Scan for the cell matching the given text and deliver its [X, Y] coordinate at center. 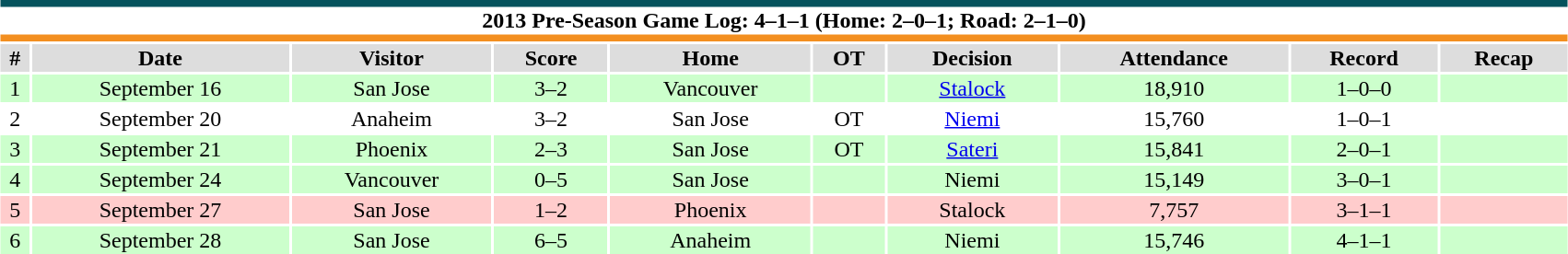
September 24 [160, 179]
2–3 [551, 149]
September 21 [160, 149]
Recap [1504, 58]
September 27 [160, 210]
Home [711, 58]
Score [551, 58]
15,841 [1174, 149]
Decision [972, 58]
1–2 [551, 210]
Date [160, 58]
0–5 [551, 179]
18,910 [1174, 88]
2 [15, 119]
3–0–1 [1364, 179]
September 16 [160, 88]
2013 Pre-Season Game Log: 4–1–1 (Home: 2–0–1; Road: 2–1–0) [784, 20]
September 20 [160, 119]
3–1–1 [1364, 210]
6 [15, 240]
3 [15, 149]
Attendance [1174, 58]
# [15, 58]
6–5 [551, 240]
Record [1364, 58]
15,746 [1174, 240]
September 28 [160, 240]
4–1–1 [1364, 240]
15,149 [1174, 179]
Visitor [391, 58]
1 [15, 88]
1–0–1 [1364, 119]
5 [15, 210]
15,760 [1174, 119]
2–0–1 [1364, 149]
4 [15, 179]
Sateri [972, 149]
7,757 [1174, 210]
1–0–0 [1364, 88]
